Capture the cell that displays the provided text and extract its [X, Y] central coordinate. 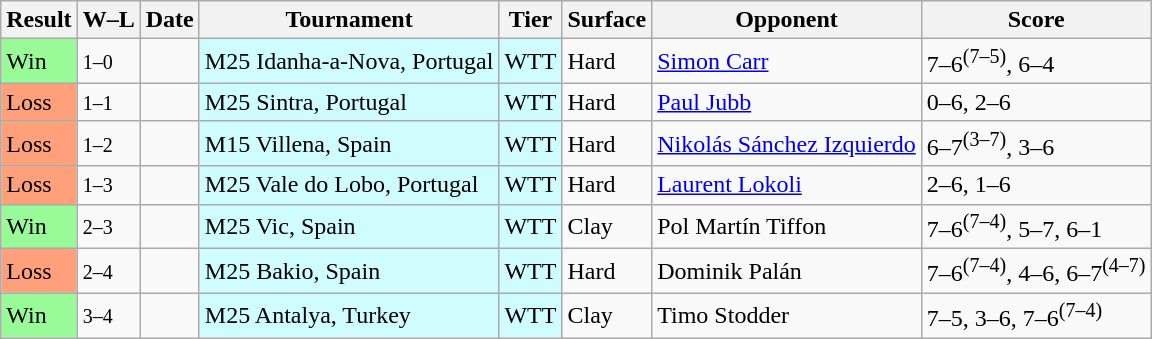
M15 Villena, Spain [349, 144]
2–4 [108, 272]
3–4 [108, 316]
Score [1036, 20]
7–5, 3–6, 7–6(7–4) [1036, 316]
M25 Sintra, Portugal [349, 102]
Timo Stodder [787, 316]
M25 Vic, Spain [349, 226]
6–7(3–7), 3–6 [1036, 144]
Tournament [349, 20]
1–1 [108, 102]
7–6(7–5), 6–4 [1036, 62]
Result [39, 20]
0–6, 2–6 [1036, 102]
Laurent Lokoli [787, 185]
Nikolás Sánchez Izquierdo [787, 144]
Tier [530, 20]
Date [170, 20]
7–6(7–4), 5–7, 6–1 [1036, 226]
Paul Jubb [787, 102]
7–6(7–4), 4–6, 6–7(4–7) [1036, 272]
1–0 [108, 62]
1–2 [108, 144]
2–6, 1–6 [1036, 185]
Pol Martín Tiffon [787, 226]
Surface [607, 20]
M25 Antalya, Turkey [349, 316]
M25 Idanha-a-Nova, Portugal [349, 62]
Simon Carr [787, 62]
M25 Bakio, Spain [349, 272]
M25 Vale do Lobo, Portugal [349, 185]
Dominik Palán [787, 272]
Opponent [787, 20]
1–3 [108, 185]
2–3 [108, 226]
W–L [108, 20]
